Output the [X, Y] coordinate of the center of the cell containing the given text.  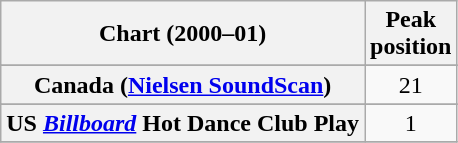
Chart (2000–01) [183, 34]
Peakposition [411, 34]
1 [411, 123]
Canada (Nielsen SoundScan) [183, 85]
US Billboard Hot Dance Club Play [183, 123]
21 [411, 85]
